Search for the cell housing the specified text and yield its [X, Y] center coordinate. 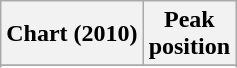
Chart (2010) [72, 34]
Peakposition [189, 34]
